Output the [x, y] coordinate of the center of the cell containing the given text.  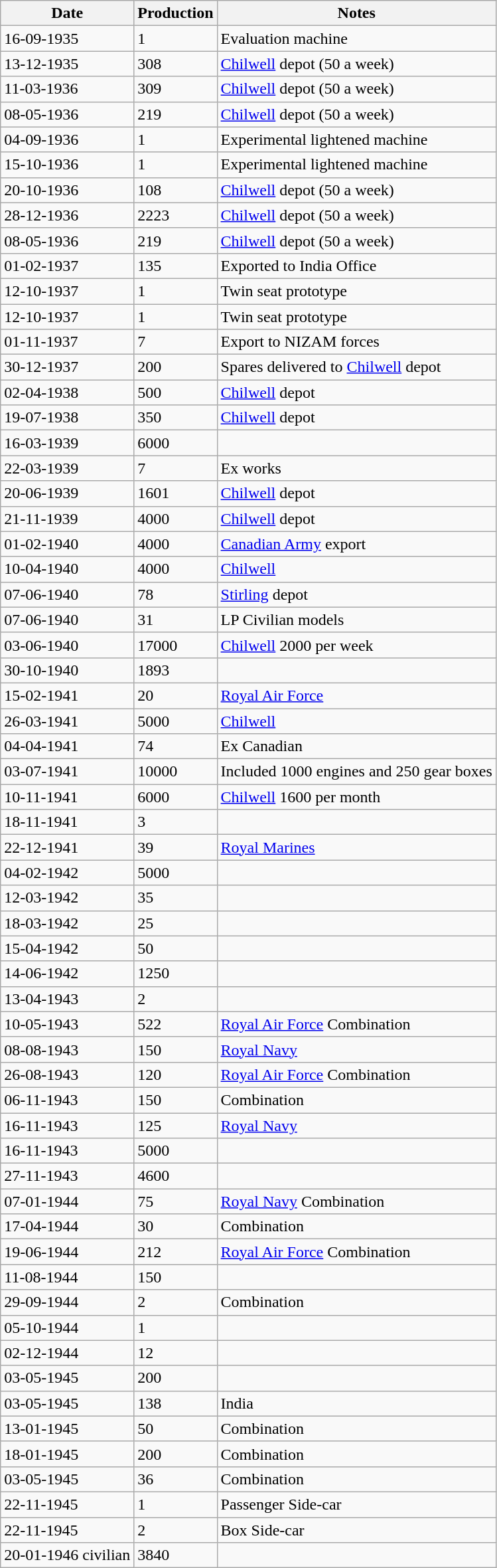
Date [68, 13]
12 [175, 1353]
16-03-1939 [68, 443]
17000 [175, 645]
Chilwell 1600 per month [356, 797]
35 [175, 898]
Exported to India Office [356, 266]
1250 [175, 974]
04-02-1942 [68, 873]
27-11-1943 [68, 1176]
08-08-1943 [68, 1049]
31 [175, 620]
13-01-1945 [68, 1429]
30-12-1937 [68, 367]
15-02-1941 [68, 695]
20-10-1936 [68, 190]
Ex Canadian [356, 746]
78 [175, 594]
19-07-1938 [68, 418]
Spares delivered to Chilwell depot [356, 367]
Chilwell 2000 per week [356, 645]
Stirling depot [356, 594]
Ex works [356, 468]
10000 [175, 772]
1601 [175, 493]
11-03-1936 [68, 89]
21-11-1939 [68, 519]
03-06-1940 [68, 645]
22-12-1941 [68, 847]
30-10-1940 [68, 670]
18-03-1942 [68, 923]
500 [175, 392]
10-11-1941 [68, 797]
15-04-1942 [68, 948]
Box Side-car [356, 1529]
Passenger Side-car [356, 1504]
28-12-1936 [68, 215]
108 [175, 190]
15-10-1936 [68, 165]
India [356, 1403]
3 [175, 822]
20-06-1939 [68, 493]
01-02-1937 [68, 266]
1893 [175, 670]
26-08-1943 [68, 1075]
Evaluation machine [356, 39]
75 [175, 1201]
01-02-1940 [68, 544]
74 [175, 746]
14-06-1942 [68, 974]
2223 [175, 215]
308 [175, 64]
30 [175, 1227]
13-04-1943 [68, 999]
13-12-1935 [68, 64]
10-04-1940 [68, 569]
19-06-1944 [68, 1252]
Canadian Army export [356, 544]
17-04-1944 [68, 1227]
06-11-1943 [68, 1100]
18-01-1945 [68, 1454]
4600 [175, 1176]
04-09-1936 [68, 139]
02-12-1944 [68, 1353]
350 [175, 418]
07-01-1944 [68, 1201]
120 [175, 1075]
04-04-1941 [68, 746]
138 [175, 1403]
18-11-1941 [68, 822]
36 [175, 1479]
Included 1000 engines and 250 gear boxes [356, 772]
26-03-1941 [68, 721]
02-04-1938 [68, 392]
10-05-1943 [68, 1024]
11-08-1944 [68, 1277]
309 [175, 89]
Royal Marines [356, 847]
22-03-1939 [68, 468]
212 [175, 1252]
522 [175, 1024]
Export to NIZAM forces [356, 342]
20 [175, 695]
3840 [175, 1555]
39 [175, 847]
135 [175, 266]
03-07-1941 [68, 772]
125 [175, 1126]
25 [175, 923]
Royal Navy Combination [356, 1201]
29-09-1944 [68, 1302]
16-09-1935 [68, 39]
20-01-1946 civilian [68, 1555]
Royal Air Force [356, 695]
LP Civilian models [356, 620]
05-10-1944 [68, 1328]
12-03-1942 [68, 898]
Notes [356, 13]
Production [175, 13]
01-11-1937 [68, 342]
